Locate the cell with the specified text and output its [X, Y] center coordinate. 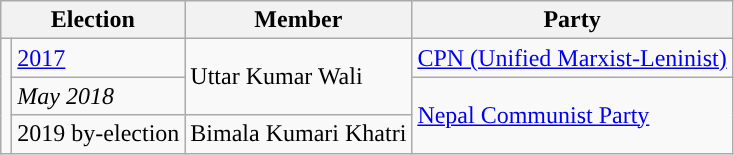
Bimala Kumari Khatri [298, 134]
Nepal Communist Party [572, 115]
Party [572, 20]
Uttar Kumar Wali [298, 77]
May 2018 [98, 96]
2017 [98, 58]
Member [298, 20]
Election [93, 20]
2019 by-election [98, 134]
CPN (Unified Marxist-Leninist) [572, 58]
